Find where the given text appears and provide that cell's center as [X, Y] coordinate. 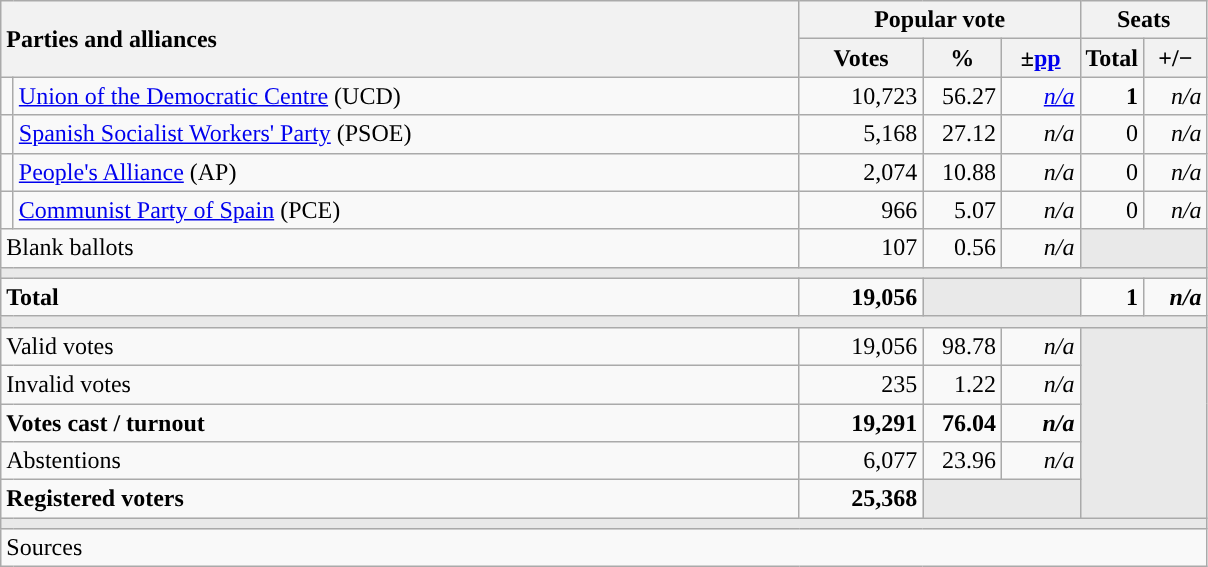
235 [861, 384]
People's Alliance (AP) [406, 172]
6,077 [861, 461]
Votes [861, 58]
5.07 [962, 210]
56.27 [962, 96]
27.12 [962, 134]
Votes cast / turnout [400, 423]
Spanish Socialist Workers' Party (PSOE) [406, 134]
Abstentions [400, 461]
76.04 [962, 423]
23.96 [962, 461]
Blank ballots [400, 248]
1.22 [962, 384]
0.56 [962, 248]
Registered voters [400, 499]
10,723 [861, 96]
±pp [1040, 58]
107 [861, 248]
% [962, 58]
Communist Party of Spain (PCE) [406, 210]
Sources [604, 548]
Seats [1144, 20]
10.88 [962, 172]
Union of the Democratic Centre (UCD) [406, 96]
Popular vote [940, 20]
19,291 [861, 423]
25,368 [861, 499]
98.78 [962, 346]
2,074 [861, 172]
+/− [1176, 58]
966 [861, 210]
5,168 [861, 134]
Invalid votes [400, 384]
Valid votes [400, 346]
Parties and alliances [400, 39]
